Extract the (x, y) coordinate from the center of the cell holding the provided text.  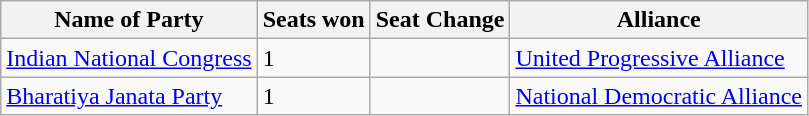
United Progressive Alliance (659, 58)
Bharatiya Janata Party (129, 96)
Name of Party (129, 20)
Seat Change (440, 20)
Seats won (314, 20)
National Democratic Alliance (659, 96)
Alliance (659, 20)
Indian National Congress (129, 58)
